Locate the cell with the specified text and output its (X, Y) center coordinate. 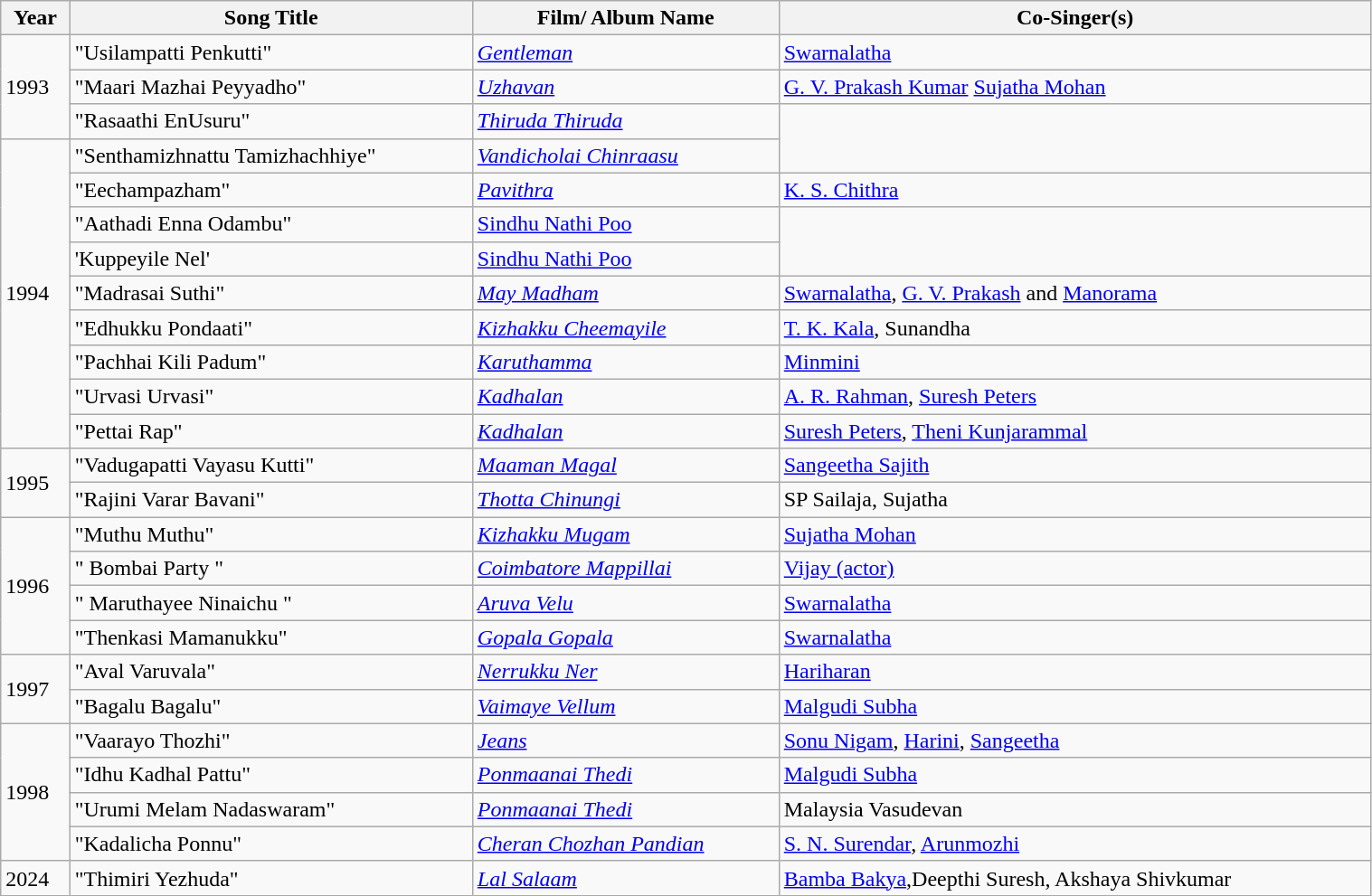
"Rajini Varar Bavani" (271, 500)
"Thimiri Yezhuda" (271, 878)
Maaman Magal (626, 466)
1997 (35, 689)
"Urvasi Urvasi" (271, 396)
Cheran Chozhan Pandian (626, 844)
Swarnalatha, G. V. Prakash and Manorama (1074, 293)
"Rasaathi EnUsuru" (271, 121)
Film/ Album Name (626, 18)
1995 (35, 483)
Vijay (actor) (1074, 569)
"Kadalicha Ponnu" (271, 844)
K. S. Chithra (1074, 190)
"Aval Varuvala" (271, 672)
Jeans (626, 740)
Thotta Chinungi (626, 500)
" Bombai Party " (271, 569)
Kizhakku Cheemayile (626, 327)
"Edhukku Pondaati" (271, 327)
T. K. Kala, Sunandha (1074, 327)
Thiruda Thiruda (626, 121)
" Maruthayee Ninaichu " (271, 603)
"Senthamizhnattu Tamizhachhiye" (271, 156)
Suresh Peters, Theni Kunjarammal (1074, 431)
"Vaarayo Thozhi" (271, 740)
"Pettai Rap" (271, 431)
Lal Salaam (626, 878)
Malaysia Vasudevan (1074, 809)
Sujatha Mohan (1074, 534)
Hariharan (1074, 672)
Sonu Nigam, Harini, Sangeetha (1074, 740)
Minmini (1074, 362)
S. N. Surendar, Arunmozhi (1074, 844)
Sangeetha Sajith (1074, 466)
1998 (35, 792)
May Madham (626, 293)
Song Title (271, 18)
Year (35, 18)
Co-Singer(s) (1074, 18)
"Pachhai Kili Padum" (271, 362)
1994 (35, 293)
Bamba Bakya,Deepthi Suresh, Akshaya Shivkumar (1074, 878)
1993 (35, 87)
"Urumi Melam Nadaswaram" (271, 809)
"Idhu Kadhal Pattu" (271, 775)
Vaimaye Vellum (626, 706)
Vandicholai Chinraasu (626, 156)
"Maari Mazhai Peyyadho" (271, 87)
Nerrukku Ner (626, 672)
Kizhakku Mugam (626, 534)
Gopala Gopala (626, 637)
Pavithra (626, 190)
"Madrasai Suthi" (271, 293)
Gentleman (626, 52)
"Aathadi Enna Odambu" (271, 224)
1996 (35, 586)
Karuthamma (626, 362)
Uzhavan (626, 87)
G. V. Prakash Kumar Sujatha Mohan (1074, 87)
A. R. Rahman, Suresh Peters (1074, 396)
"Usilampatti Penkutti" (271, 52)
"Vadugapatti Vayasu Kutti" (271, 466)
Coimbatore Mappillai (626, 569)
"Bagalu Bagalu" (271, 706)
"Thenkasi Mamanukku" (271, 637)
2024 (35, 878)
'Kuppeyile Nel' (271, 259)
Aruva Velu (626, 603)
"Eechampazham" (271, 190)
SP Sailaja, Sujatha (1074, 500)
"Muthu Muthu" (271, 534)
